For the text-containing cell, return its midpoint in [x, y] coordinate format. 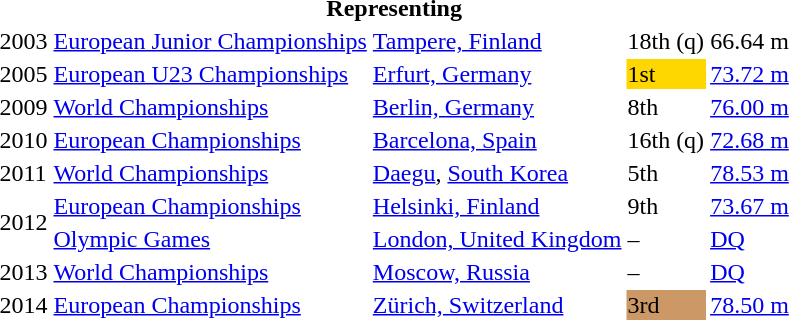
8th [666, 107]
Erfurt, Germany [497, 74]
Barcelona, Spain [497, 140]
Moscow, Russia [497, 272]
Zürich, Switzerland [497, 305]
London, United Kingdom [497, 239]
5th [666, 173]
1st [666, 74]
European U23 Championships [210, 74]
16th (q) [666, 140]
18th (q) [666, 41]
European Junior Championships [210, 41]
Tampere, Finland [497, 41]
9th [666, 206]
Berlin, Germany [497, 107]
3rd [666, 305]
Helsinki, Finland [497, 206]
Olympic Games [210, 239]
Daegu, South Korea [497, 173]
